Search for the cell housing the specified text and yield its (x, y) center coordinate. 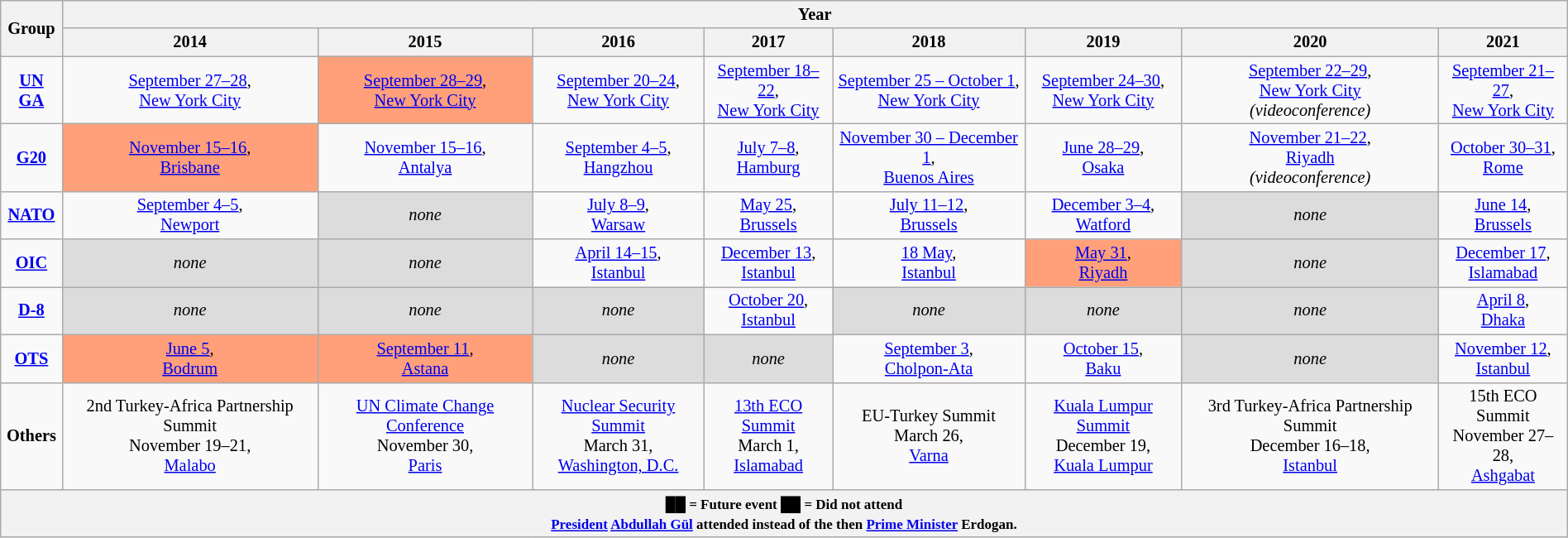
NATO (31, 215)
June 14, Brussels (1503, 215)
July 11–12, Brussels (929, 215)
July 7–8, Hamburg (768, 157)
June 5, Bodrum (190, 358)
Kuala Lumpur SummitDecember 19, Kuala Lumpur (1103, 436)
April 14–15, Istanbul (619, 263)
September 20–24, New York City (619, 90)
September 21–27, New York City (1503, 90)
Group (31, 28)
December 3–4, Watford (1103, 215)
2021 (1503, 42)
September 18–22, New York City (768, 90)
September 4–5, Hangzhou (619, 157)
Nuclear Security SummitMarch 31, Washington, D.C. (619, 436)
2015 (425, 42)
2018 (929, 42)
Others (31, 436)
November 15–16, Brisbane (190, 157)
OIC (31, 263)
██ = Future event ██ = Did not attend President Abdullah Gül attended instead of the then Prime Minister Erdogan. (784, 513)
September 11, Astana (425, 358)
2nd Turkey-Africa Partnership SummitNovember 19–21, Malabo (190, 436)
3rd Turkey-Africa Partnership SummitDecember 16–18, Istanbul (1310, 436)
April 8, Dhaka (1503, 310)
November 12, Istanbul (1503, 358)
D-8 (31, 310)
November 21–22, Riyadh(videoconference) (1310, 157)
October 30–31, Rome (1503, 157)
September 25 – October 1, New York City (929, 90)
October 20, Istanbul (768, 310)
July 8–9, Warsaw (619, 215)
2016 (619, 42)
G20 (31, 157)
September 27–28, New York City (190, 90)
Year (815, 14)
13th ECO SummitMarch 1, Islamabad (768, 436)
September 28–29, New York City (425, 90)
September 3, Cholpon-Ata (929, 358)
October 15, Baku (1103, 358)
September 24–30, New York City (1103, 90)
November 15–16, Antalya (425, 157)
May 31, Riyadh (1103, 263)
18 May, Istanbul (929, 263)
December 13, Istanbul (768, 263)
UN GA (31, 90)
2014 (190, 42)
2017 (768, 42)
November 30 – December 1, Buenos Aires (929, 157)
December 17, Islamabad (1503, 263)
EU-Turkey SummitMarch 26, Varna (929, 436)
OTS (31, 358)
15th ECO SummitNovember 27–28, Ashgabat (1503, 436)
September 4–5, Newport (190, 215)
UN Climate Change ConferenceNovember 30, Paris (425, 436)
2019 (1103, 42)
September 22–29, New York City(videoconference) (1310, 90)
May 25, Brussels (768, 215)
2020 (1310, 42)
June 28–29, Osaka (1103, 157)
